Determine the (x, y) coordinate at the center of the cell enclosing the given text.  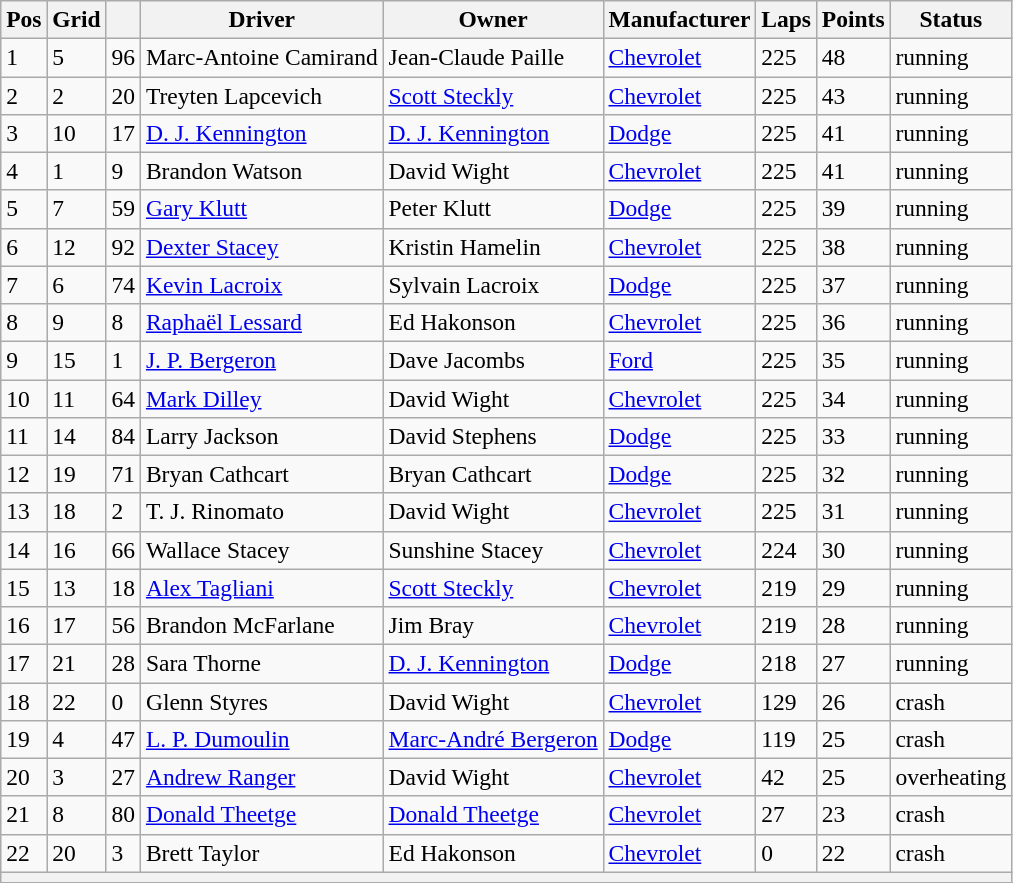
39 (853, 209)
Gary Klutt (262, 209)
Mark Dilley (262, 398)
26 (853, 701)
Brandon McFarlane (262, 625)
Points (853, 19)
Peter Klutt (493, 209)
80 (123, 815)
Alex Tagliani (262, 588)
66 (123, 550)
Driver (262, 19)
Grid (76, 19)
Jim Bray (493, 625)
32 (853, 474)
Ford (680, 360)
56 (123, 625)
Jean-Claude Paille (493, 57)
224 (786, 550)
J. P. Bergeron (262, 360)
35 (853, 360)
84 (123, 436)
129 (786, 701)
37 (853, 285)
Manufacturer (680, 19)
T. J. Rinomato (262, 512)
71 (123, 474)
Owner (493, 19)
Pos (24, 19)
David Stephens (493, 436)
30 (853, 550)
Kristin Hamelin (493, 247)
Dexter Stacey (262, 247)
Marc-Antoine Camirand (262, 57)
Glenn Styres (262, 701)
33 (853, 436)
Wallace Stacey (262, 550)
Sara Thorne (262, 663)
Brandon Watson (262, 171)
Raphaël Lessard (262, 322)
L. P. Dumoulin (262, 739)
48 (853, 57)
96 (123, 57)
29 (853, 588)
Larry Jackson (262, 436)
Kevin Lacroix (262, 285)
Marc-André Bergeron (493, 739)
218 (786, 663)
119 (786, 739)
64 (123, 398)
92 (123, 247)
34 (853, 398)
23 (853, 815)
Status (951, 19)
Sylvain Lacroix (493, 285)
overheating (951, 777)
Andrew Ranger (262, 777)
Brett Taylor (262, 853)
Dave Jacombs (493, 360)
59 (123, 209)
74 (123, 285)
47 (123, 739)
Treyten Lapcevich (262, 95)
38 (853, 247)
43 (853, 95)
Laps (786, 19)
42 (786, 777)
36 (853, 322)
31 (853, 512)
Sunshine Stacey (493, 550)
